Return (x, y) of the center of cell containing provided text 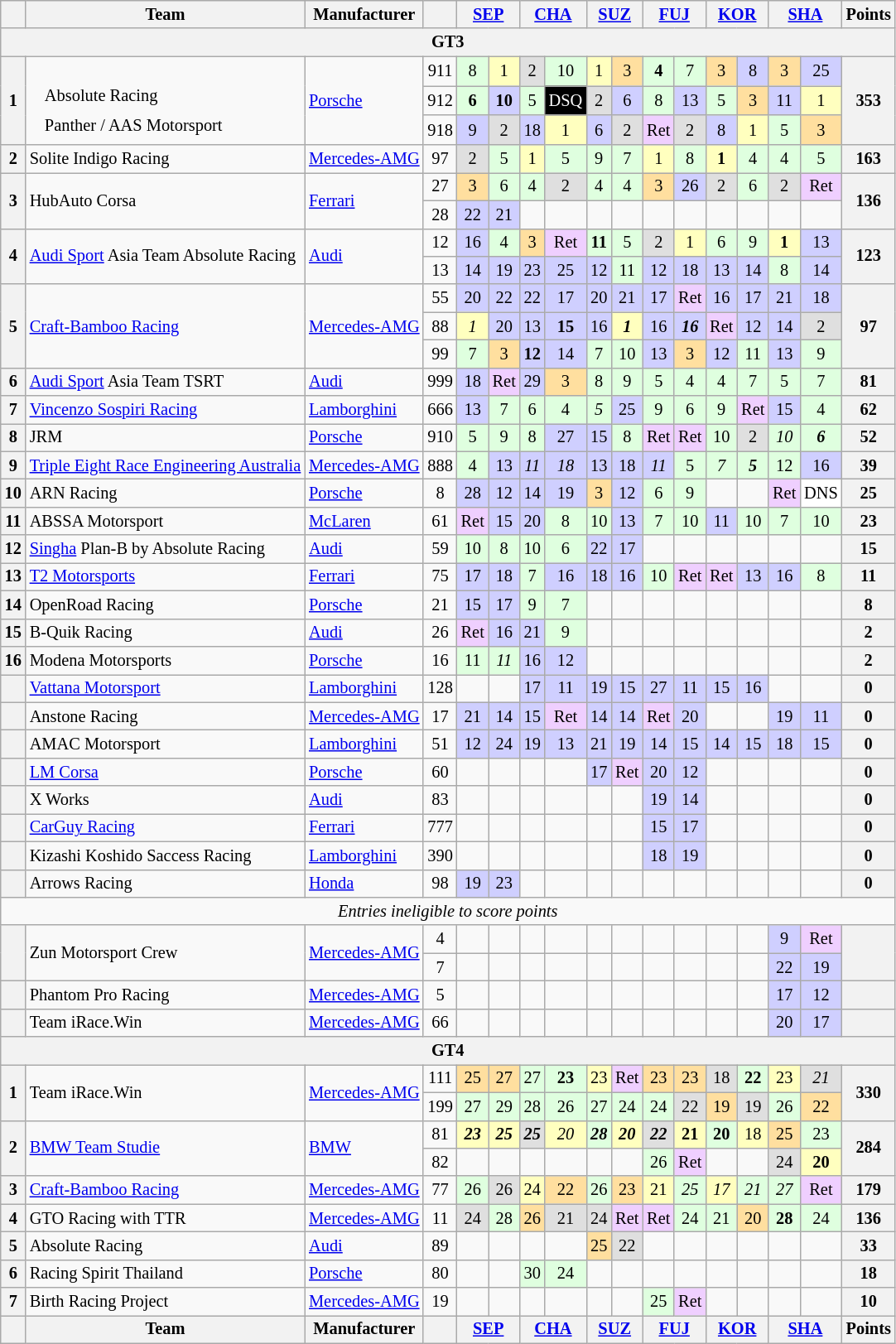
Triple Eight Race Engineering Australia (166, 465)
BMW (364, 1148)
Entries ineligible to score points (448, 911)
390 (440, 855)
ABSSA Motorsport (166, 521)
666 (440, 410)
Phantom Pro Racing (166, 995)
89 (440, 1245)
83 (440, 800)
55 (440, 298)
61 (440, 521)
Audi Sport Asia Team TSRT (166, 382)
ARN Racing (166, 493)
Solite Indigo Racing (166, 159)
123 (869, 257)
GT4 (448, 1051)
Absolute Racing Panther / AAS Motorsport (166, 101)
AMAC Motorsport (166, 744)
59 (440, 549)
163 (869, 159)
Arrows Racing (166, 884)
77 (440, 1190)
39 (869, 465)
62 (869, 410)
999 (440, 382)
Zun Motorsport Crew (166, 952)
912 (440, 100)
GTO Racing with TTR (166, 1218)
66 (440, 1023)
179 (869, 1190)
Singha Plan-B by Absolute Racing (166, 549)
60 (440, 772)
Kizashi Koshido Saccess Racing (166, 855)
OpenRoad Racing (166, 605)
BMW Team Studie (166, 1148)
33 (869, 1245)
Vattana Motorsport (166, 688)
DNS (821, 493)
T2 Motorsports (166, 576)
777 (440, 827)
128 (440, 688)
51 (440, 744)
888 (440, 465)
910 (440, 437)
353 (869, 101)
X Works (166, 800)
LM Corsa (166, 772)
Audi Sport Asia Team Absolute Racing (166, 257)
Modena Motorsports (166, 660)
GT3 (448, 42)
52 (869, 437)
82 (440, 1162)
80 (440, 1274)
30 (532, 1274)
Honda (364, 884)
Birth Racing Project (166, 1302)
B-Quik Racing (166, 633)
330 (869, 1091)
98 (440, 884)
Panther / AAS Motorsport (134, 125)
111 (440, 1078)
911 (440, 71)
99 (440, 354)
Racing Spirit Thailand (166, 1274)
199 (440, 1106)
284 (869, 1148)
JRM (166, 437)
CarGuy Racing (166, 827)
75 (440, 576)
HubAuto Corsa (166, 200)
DSQ (566, 100)
Anstone Racing (166, 716)
918 (440, 130)
McLaren (364, 521)
Vincenzo Sospiri Racing (166, 410)
88 (440, 326)
